Return the (x, y) coordinate for the center point of the cell that contains the specified text.  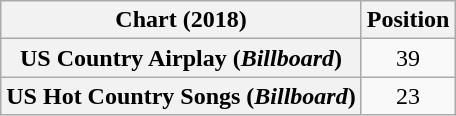
US Country Airplay (Billboard) (181, 58)
US Hot Country Songs (Billboard) (181, 96)
Chart (2018) (181, 20)
39 (408, 58)
23 (408, 96)
Position (408, 20)
